Return [x, y] of the center of cell containing provided text 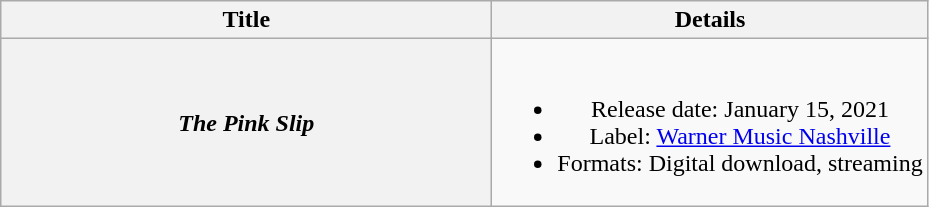
Title [246, 20]
Details [710, 20]
The Pink Slip [246, 122]
Release date: January 15, 2021Label: Warner Music NashvilleFormats: Digital download, streaming [710, 122]
